Find where the given text appears and provide that cell's center as (x, y) coordinate. 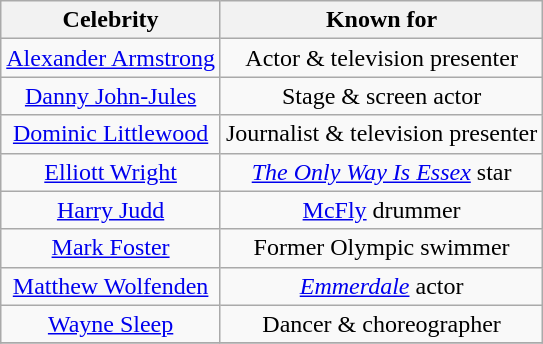
McFly drummer (381, 210)
Stage & screen actor (381, 96)
Danny John-Jules (111, 96)
Emmerdale actor (381, 286)
The Only Way Is Essex star (381, 172)
Known for (381, 20)
Elliott Wright (111, 172)
Dancer & choreographer (381, 324)
Matthew Wolfenden (111, 286)
Dominic Littlewood (111, 134)
Alexander Armstrong (111, 58)
Journalist & television presenter (381, 134)
Actor & television presenter (381, 58)
Mark Foster (111, 248)
Former Olympic swimmer (381, 248)
Celebrity (111, 20)
Wayne Sleep (111, 324)
Harry Judd (111, 210)
